Find where the given text appears and provide that cell's center as [X, Y] coordinate. 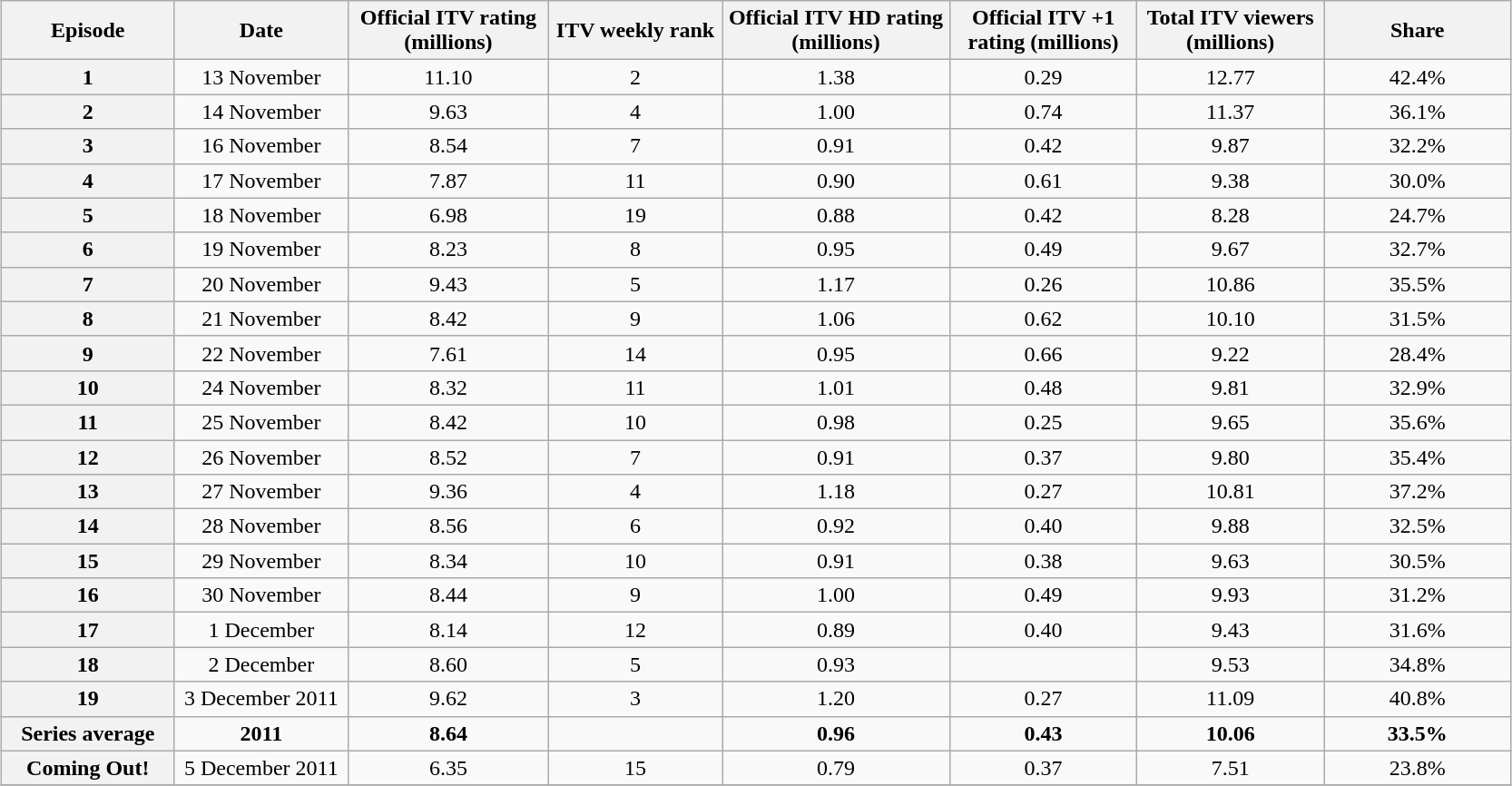
13 [87, 492]
0.29 [1044, 77]
0.89 [837, 630]
Series average [87, 733]
28.4% [1418, 353]
2 December [261, 664]
0.61 [1044, 181]
32.9% [1418, 388]
0.79 [837, 768]
9.67 [1231, 250]
27 November [261, 492]
Official ITV rating(millions) [448, 31]
16 November [261, 146]
6.98 [448, 215]
42.4% [1418, 77]
8.60 [448, 664]
9.81 [1231, 388]
30.0% [1418, 181]
40.8% [1418, 699]
0.38 [1044, 561]
Official ITV +1 rating (millions) [1044, 31]
Coming Out! [87, 768]
18 [87, 664]
35.4% [1418, 457]
5 December 2011 [261, 768]
31.5% [1418, 319]
17 [87, 630]
9.53 [1231, 664]
1.38 [837, 77]
1 December [261, 630]
2011 [261, 733]
31.2% [1418, 595]
13 November [261, 77]
9.62 [448, 699]
31.6% [1418, 630]
0.93 [837, 664]
Share [1418, 31]
29 November [261, 561]
9.22 [1231, 353]
0.43 [1044, 733]
0.90 [837, 181]
0.66 [1044, 353]
8.14 [448, 630]
8.32 [448, 388]
0.25 [1044, 422]
10.10 [1231, 319]
35.6% [1418, 422]
34.8% [1418, 664]
ITV weekly rank [635, 31]
18 November [261, 215]
22 November [261, 353]
11.37 [1231, 112]
Official ITV HD rating(millions) [837, 31]
7.61 [448, 353]
11.10 [448, 77]
9.36 [448, 492]
20 November [261, 284]
9.88 [1231, 526]
1.18 [837, 492]
0.92 [837, 526]
23.8% [1418, 768]
8.44 [448, 595]
8.23 [448, 250]
1 [87, 77]
8.64 [448, 733]
9.80 [1231, 457]
8.52 [448, 457]
7.51 [1231, 768]
36.1% [1418, 112]
0.74 [1044, 112]
1.06 [837, 319]
9.87 [1231, 146]
0.62 [1044, 319]
8.56 [448, 526]
24 November [261, 388]
10.06 [1231, 733]
1.01 [837, 388]
14 November [261, 112]
7.87 [448, 181]
9.38 [1231, 181]
0.88 [837, 215]
Date [261, 31]
3 December 2011 [261, 699]
19 November [261, 250]
8.54 [448, 146]
10.86 [1231, 284]
32.5% [1418, 526]
30 November [261, 595]
30.5% [1418, 561]
37.2% [1418, 492]
26 November [261, 457]
32.2% [1418, 146]
Episode [87, 31]
0.48 [1044, 388]
28 November [261, 526]
9.93 [1231, 595]
8.34 [448, 561]
Total ITV viewers (millions) [1231, 31]
9.65 [1231, 422]
32.7% [1418, 250]
21 November [261, 319]
33.5% [1418, 733]
0.26 [1044, 284]
17 November [261, 181]
1.17 [837, 284]
11.09 [1231, 699]
35.5% [1418, 284]
0.98 [837, 422]
12.77 [1231, 77]
24.7% [1418, 215]
1.20 [837, 699]
25 November [261, 422]
16 [87, 595]
6.35 [448, 768]
10.81 [1231, 492]
0.96 [837, 733]
8.28 [1231, 215]
